Return [x, y] of the center of cell containing provided text 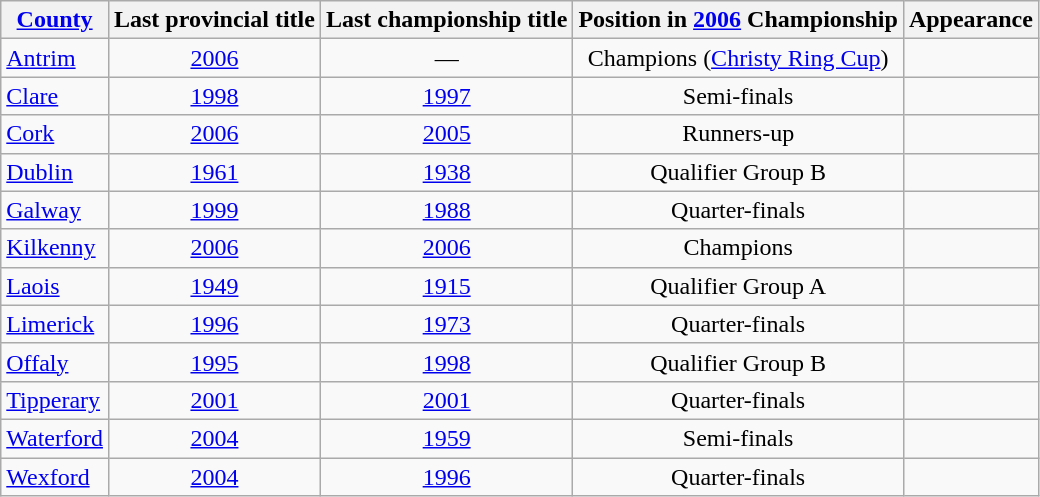
Position in 2006 Championship [738, 20]
Wexford [55, 477]
— [446, 58]
1973 [446, 324]
1961 [214, 172]
1915 [446, 286]
1938 [446, 172]
Appearance [970, 20]
1997 [446, 96]
1988 [446, 210]
County [55, 20]
1959 [446, 438]
1999 [214, 210]
Laois [55, 286]
Kilkenny [55, 248]
Limerick [55, 324]
Last provincial title [214, 20]
Last championship title [446, 20]
2005 [446, 134]
Waterford [55, 438]
1995 [214, 362]
Antrim [55, 58]
Dublin [55, 172]
Tipperary [55, 400]
Qualifier Group A [738, 286]
1949 [214, 286]
Cork [55, 134]
Galway [55, 210]
Offaly [55, 362]
Runners-up [738, 134]
Champions [738, 248]
Clare [55, 96]
Champions (Christy Ring Cup) [738, 58]
